Detect which cell encompasses the target text, then output its [x, y] center coordinate. 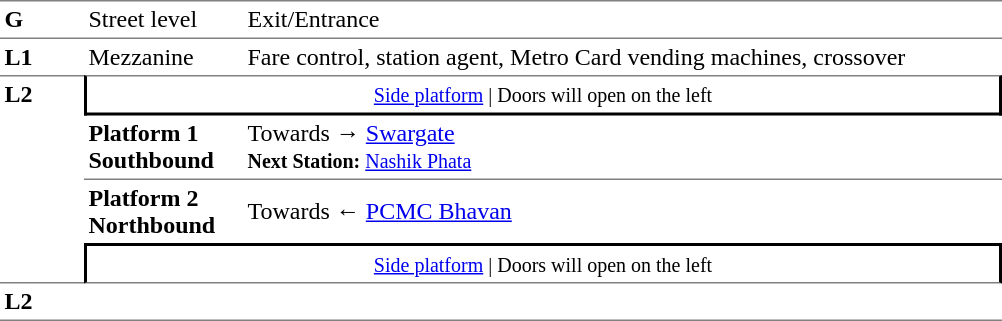
G [42, 20]
Towards → SwargateNext Station: Nashik Phata [622, 148]
Street level [164, 20]
Towards ← PCMC Bhavan [622, 212]
Platform 2Northbound [164, 212]
Mezzanine [164, 57]
L2 [42, 179]
L1 [42, 57]
Exit/Entrance [622, 20]
Platform 1Southbound [164, 148]
Fare control, station agent, Metro Card vending machines, crossover [622, 57]
